From the cell containing the given text, extract its center point as [X, Y] coordinate. 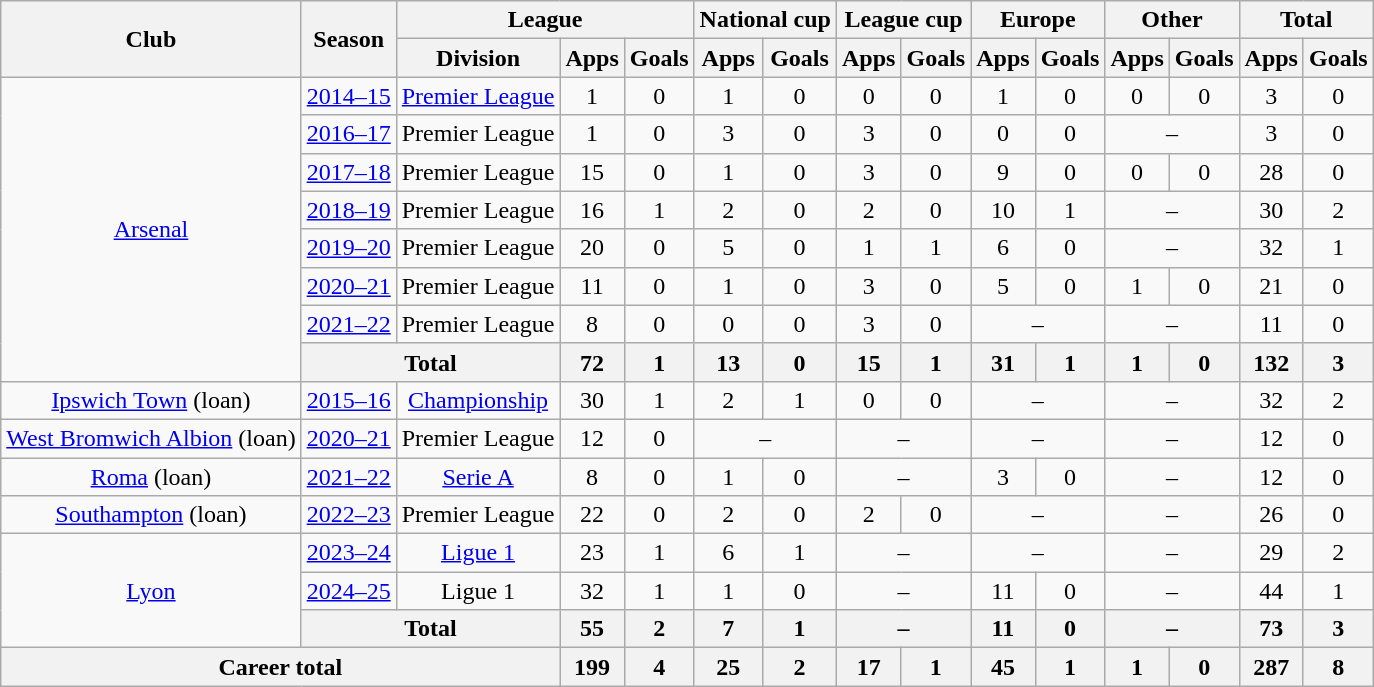
Europe [1038, 20]
10 [1003, 210]
2024–25 [348, 591]
72 [592, 362]
Career total [280, 667]
9 [1003, 172]
4 [659, 667]
2018–19 [348, 210]
2017–18 [348, 172]
League cup [904, 20]
Ipswich Town (loan) [151, 400]
Other [1172, 20]
31 [1003, 362]
West Bromwich Albion (loan) [151, 438]
13 [728, 362]
73 [1271, 629]
26 [1271, 515]
45 [1003, 667]
Arsenal [151, 229]
2023–24 [348, 553]
25 [728, 667]
23 [592, 553]
Lyon [151, 591]
7 [728, 629]
20 [592, 248]
132 [1271, 362]
Southampton (loan) [151, 515]
2022–23 [348, 515]
Division [478, 58]
2015–16 [348, 400]
Serie A [478, 477]
16 [592, 210]
Club [151, 39]
League [545, 20]
National cup [765, 20]
17 [869, 667]
2019–20 [348, 248]
Championship [478, 400]
21 [1271, 286]
22 [592, 515]
55 [592, 629]
44 [1271, 591]
29 [1271, 553]
Roma (loan) [151, 477]
Season [348, 39]
287 [1271, 667]
2016–17 [348, 134]
28 [1271, 172]
2014–15 [348, 96]
199 [592, 667]
